From the cell containing the given text, extract its center point as (X, Y) coordinate. 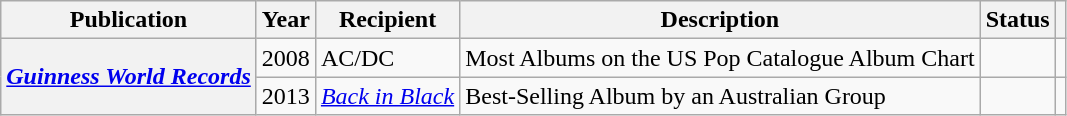
Best-Selling Album by an Australian Group (720, 96)
Guinness World Records (129, 77)
Publication (129, 20)
AC/DC (387, 58)
2008 (286, 58)
Year (286, 20)
Recipient (387, 20)
2013 (286, 96)
Status (1018, 20)
Most Albums on the US Pop Catalogue Album Chart (720, 58)
Back in Black (387, 96)
Description (720, 20)
